Provide the [X, Y] coordinate of the cell's center where the given text is located.  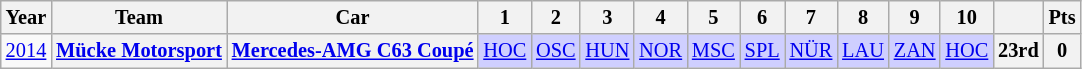
10 [966, 17]
4 [660, 17]
Year [26, 17]
6 [762, 17]
8 [863, 17]
Mercedes-AMG C63 Coupé [353, 51]
2 [556, 17]
5 [714, 17]
7 [812, 17]
9 [915, 17]
SPL [762, 51]
NÜR [812, 51]
HUN [607, 51]
23rd [1018, 51]
Mücke Motorsport [139, 51]
2014 [26, 51]
1 [504, 17]
ZAN [915, 51]
Pts [1062, 17]
MSC [714, 51]
Car [353, 17]
NOR [660, 51]
0 [1062, 51]
Team [139, 17]
3 [607, 17]
LAU [863, 51]
OSC [556, 51]
